Determine the [X, Y] coordinate at the center of the cell enclosing the given text.  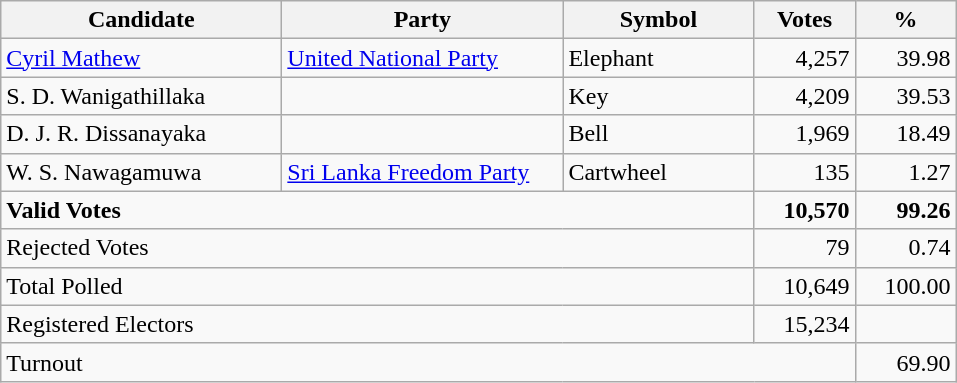
Rejected Votes [378, 248]
0.74 [906, 248]
Votes [804, 20]
4,257 [804, 58]
10,649 [804, 286]
Elephant [658, 58]
15,234 [804, 324]
135 [804, 172]
% [906, 20]
Total Polled [378, 286]
Bell [658, 134]
10,570 [804, 210]
Cartwheel [658, 172]
69.90 [906, 362]
79 [804, 248]
W. S. Nawagamuwa [142, 172]
Cyril Mathew [142, 58]
Sri Lanka Freedom Party [422, 172]
Candidate [142, 20]
Turnout [428, 362]
1.27 [906, 172]
4,209 [804, 96]
100.00 [906, 286]
Registered Electors [378, 324]
S. D. Wanigathillaka [142, 96]
39.53 [906, 96]
Valid Votes [378, 210]
Key [658, 96]
D. J. R. Dissanayaka [142, 134]
1,969 [804, 134]
Party [422, 20]
United National Party [422, 58]
39.98 [906, 58]
Symbol [658, 20]
18.49 [906, 134]
99.26 [906, 210]
